Detect which cell encompasses the target text, then output its (x, y) center coordinate. 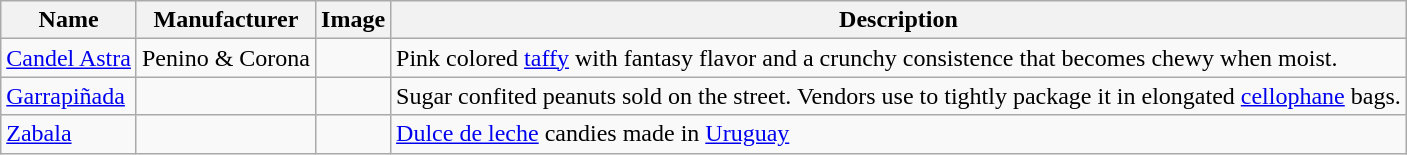
Candel Astra (69, 58)
Dulce de leche candies made in Uruguay (899, 134)
Name (69, 20)
Manufacturer (226, 20)
Penino & Corona (226, 58)
Garrapiñada (69, 96)
Sugar confited peanuts sold on the street. Vendors use to tightly package it in elongated cellophane bags. (899, 96)
Description (899, 20)
Zabala (69, 134)
Pink colored taffy with fantasy flavor and a crunchy consistence that becomes chewy when moist. (899, 58)
Image (354, 20)
